Capture the cell that displays the provided text and extract its [x, y] central coordinate. 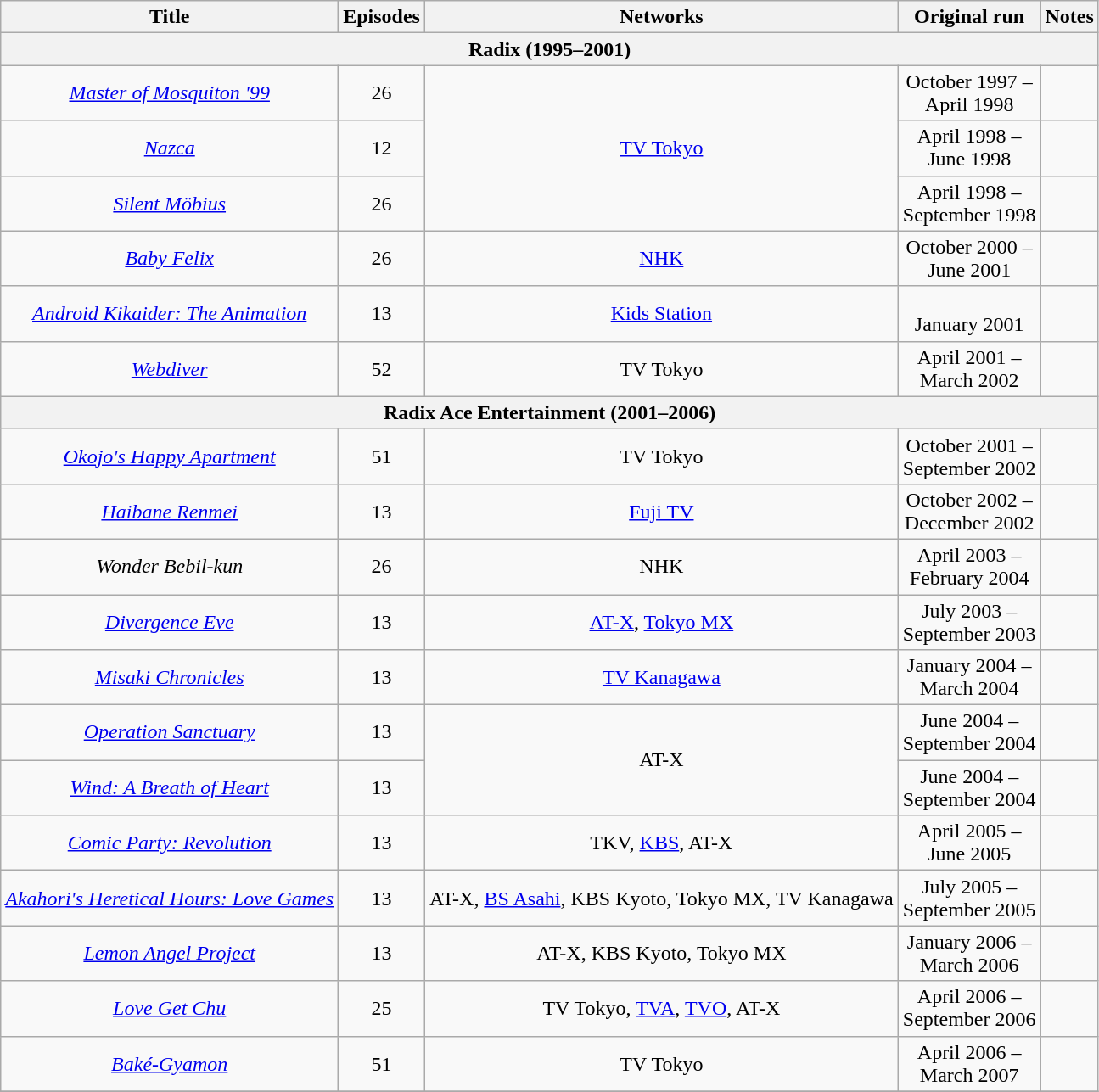
Webdiver [170, 368]
Divergence Eve [170, 621]
AT-X [661, 760]
April 1998 –June 1998 [969, 148]
Haibane Renmei [170, 511]
Silent Möbius [170, 204]
Wonder Bebil-kun [170, 567]
Baké-Gyamon [170, 1064]
Baby Felix [170, 258]
Original run [969, 17]
12 [382, 148]
Okojo's Happy Apartment [170, 456]
Fuji TV [661, 511]
April 2006 –March 2007 [969, 1064]
TKV, KBS, AT-X [661, 843]
April 2001 –March 2002 [969, 368]
Master of Mosquiton '99 [170, 93]
April 2005 –June 2005 [969, 843]
July 2005 –September 2005 [969, 898]
October 2000 –June 2001 [969, 258]
January 2001 [969, 314]
October 2001 –September 2002 [969, 456]
July 2003 –September 2003 [969, 621]
October 1997 –April 1998 [969, 93]
April 1998 –September 1998 [969, 204]
TV Tokyo, TVA, TVO, AT-X [661, 1008]
Misaki Chronicles [170, 677]
Radix Ace Entertainment (2001–2006) [550, 412]
25 [382, 1008]
Radix (1995–2001) [550, 49]
Wind: A Breath of Heart [170, 787]
TV Kanagawa [661, 677]
Title [170, 17]
Akahori's Heretical Hours: Love Games [170, 898]
Notes [1069, 17]
AT-X, BS Asahi, KBS Kyoto, Tokyo MX, TV Kanagawa [661, 898]
Episodes [382, 17]
April 2003 –February 2004 [969, 567]
October 2002 –December 2002 [969, 511]
Lemon Angel Project [170, 954]
52 [382, 368]
AT-X, Tokyo MX [661, 621]
Kids Station [661, 314]
Comic Party: Revolution [170, 843]
Networks [661, 17]
April 2006 –September 2006 [969, 1008]
Android Kikaider: The Animation [170, 314]
January 2004 –March 2004 [969, 677]
Operation Sanctuary [170, 733]
Nazca [170, 148]
January 2006 –March 2006 [969, 954]
AT-X, KBS Kyoto, Tokyo MX [661, 954]
Love Get Chu [170, 1008]
